Identify which cell holds the provided text, then report its [X, Y] central coordinate. 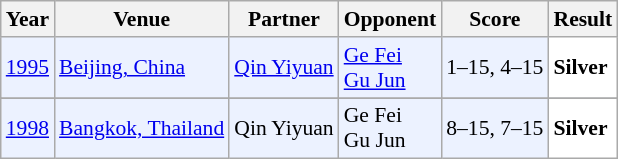
Year [28, 19]
Beijing, China [142, 68]
Bangkok, Thailand [142, 128]
Opponent [390, 19]
1–15, 4–15 [494, 68]
1995 [28, 68]
Result [582, 19]
8–15, 7–15 [494, 128]
Venue [142, 19]
Score [494, 19]
Partner [284, 19]
1998 [28, 128]
